Detect which cell encompasses the target text, then output its [x, y] center coordinate. 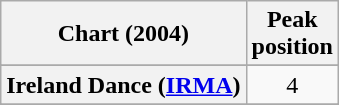
Chart (2004) [124, 34]
Peakposition [292, 34]
Ireland Dance (IRMA) [124, 85]
4 [292, 85]
